Find where the given text appears and provide that cell's center as (X, Y) coordinate. 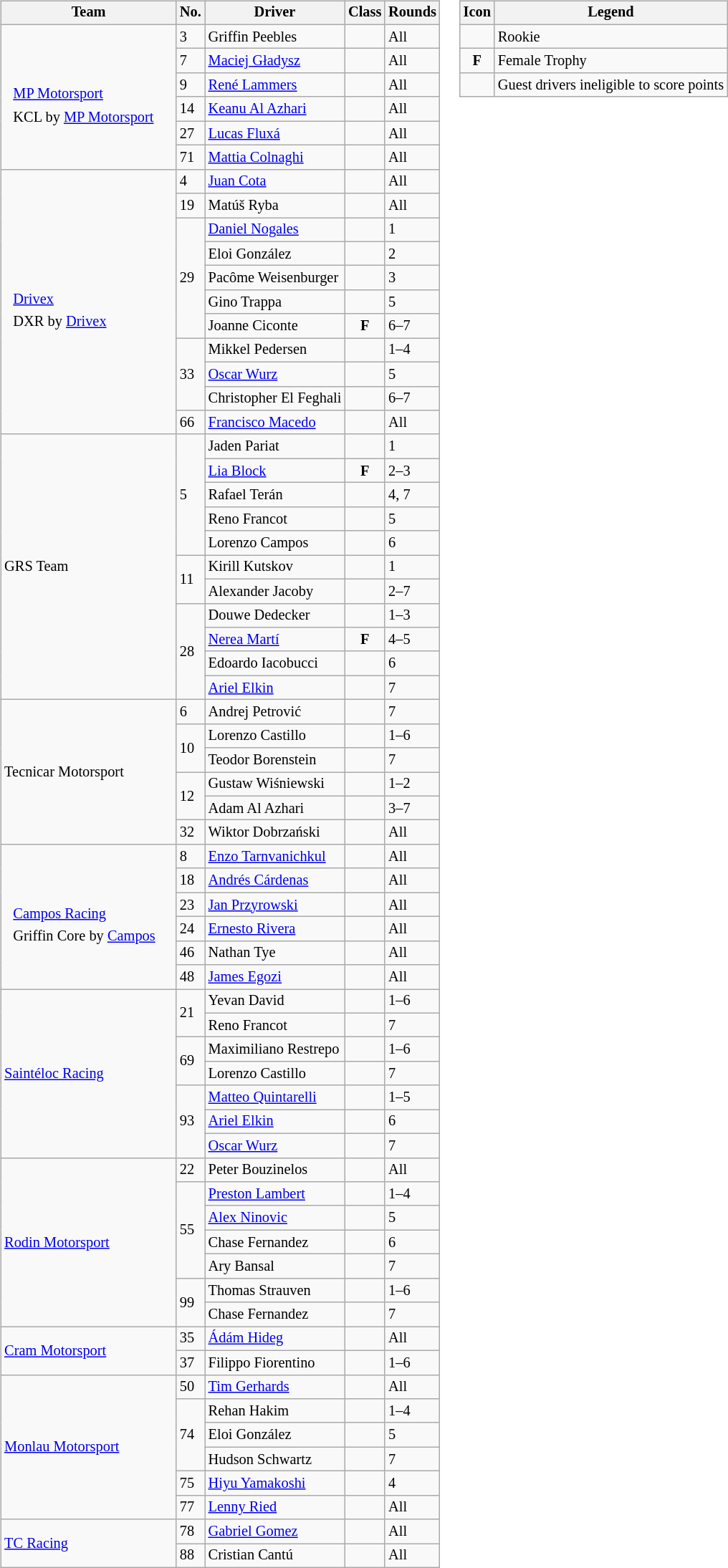
33 (191, 374)
50 (191, 1387)
Legend (610, 13)
Tecnicar Motorsport (89, 772)
93 (191, 1122)
Lenny Ried (275, 1507)
Tim Gerhards (275, 1387)
1–3 (413, 615)
Matteo Quintarelli (275, 1097)
Yevan David (275, 1001)
23 (191, 905)
Gabriel Gomez (275, 1531)
Daniel Nogales (275, 230)
Preston Lambert (275, 1194)
9 (191, 85)
Juan Cota (275, 181)
Andrés Cárdenas (275, 880)
Maximiliano Restrepo (275, 1049)
Campos Racing (85, 913)
Class (365, 13)
19 (191, 206)
Thomas Strauven (275, 1290)
12 (191, 797)
1–5 (413, 1097)
Rafael Terán (275, 495)
Francisco Macedo (275, 423)
Guest drivers ineligible to score points (610, 85)
18 (191, 880)
69 (191, 1062)
Drivex (59, 299)
Rounds (413, 13)
Griffin Core by Campos (85, 937)
Edoardo Iacobucci (275, 663)
Kirill Kutskov (275, 567)
1–2 (413, 784)
48 (191, 977)
Joanne Ciconte (275, 326)
DXR by Drivex (59, 322)
3–7 (413, 808)
27 (191, 133)
35 (191, 1339)
TC Racing (89, 1543)
Ernesto Rivera (275, 929)
GRS Team (89, 567)
Team (89, 13)
37 (191, 1362)
Ádám Hideg (275, 1339)
71 (191, 158)
Nerea Martí (275, 640)
Wiktor Dobrzański (275, 832)
2–7 (413, 591)
Teodor Borenstein (275, 760)
8 (191, 857)
Pacôme Weisenburger (275, 278)
Cram Motorsport (89, 1351)
Nathan Tye (275, 953)
21 (191, 1013)
Hudson Schwartz (275, 1459)
Ary Bansal (275, 1266)
Maciej Gładysz (275, 61)
Rookie (610, 37)
2 (413, 254)
Gustaw Wiśniewski (275, 784)
Mattia Colnaghi (275, 158)
Andrej Petrović (275, 712)
Female Trophy (610, 61)
Jan Przyrowski (275, 905)
2–3 (413, 471)
Jaden Pariat (275, 446)
Douwe Dedecker (275, 615)
10 (191, 748)
46 (191, 953)
Saintéloc Racing (89, 1074)
Alexander Jacoby (275, 591)
Icon (477, 13)
Rodin Motorsport (89, 1242)
4–5 (413, 640)
14 (191, 109)
Drivex DXR by Drivex (89, 302)
11 (191, 579)
Campos Racing Griffin Core by Campos (89, 917)
24 (191, 929)
88 (191, 1556)
Griffin Peebles (275, 37)
Alex Ninovic (275, 1218)
James Egozi (275, 977)
Adam Al Azhari (275, 808)
Hiyu Yamakoshi (275, 1483)
No. (191, 13)
28 (191, 652)
KCL by MP Motorsport (83, 117)
75 (191, 1483)
77 (191, 1507)
99 (191, 1302)
MP Motorsport (83, 94)
Rehan Hakim (275, 1411)
Driver (275, 13)
René Lammers (275, 85)
Matúš Ryba (275, 206)
32 (191, 832)
MP Motorsport KCL by MP Motorsport (89, 97)
Christopher El Feghali (275, 398)
Keanu Al Azhari (275, 109)
55 (191, 1231)
Gino Trappa (275, 302)
29 (191, 278)
66 (191, 423)
Peter Bouzinelos (275, 1170)
Mikkel Pedersen (275, 350)
Cristian Cantú (275, 1556)
Lucas Fluxá (275, 133)
74 (191, 1435)
Lorenzo Campos (275, 543)
Lia Block (275, 471)
Enzo Tarnvanichkul (275, 857)
Filippo Fiorentino (275, 1362)
4, 7 (413, 495)
22 (191, 1170)
78 (191, 1531)
Monlau Motorsport (89, 1447)
